Locate the cell with the specified text and output its (x, y) center coordinate. 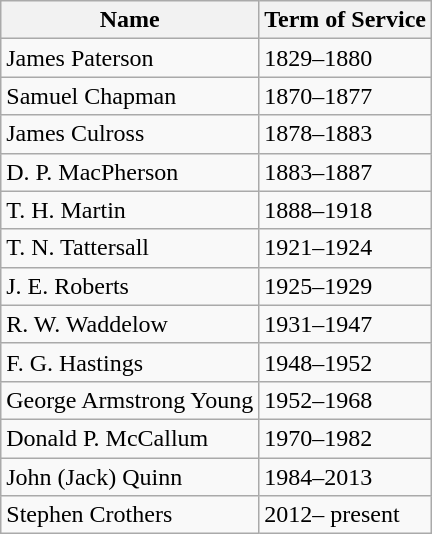
1931–1947 (346, 324)
1921–1924 (346, 248)
James Paterson (130, 58)
T. H. Martin (130, 210)
1883–1887 (346, 172)
T. N. Tattersall (130, 248)
Name (130, 20)
1948–1952 (346, 362)
James Culross (130, 134)
J. E. Roberts (130, 286)
2012– present (346, 515)
1870–1877 (346, 96)
1878–1883 (346, 134)
R. W. Waddelow (130, 324)
1829–1880 (346, 58)
1970–1982 (346, 438)
Term of Service (346, 20)
1984–2013 (346, 477)
Samuel Chapman (130, 96)
Stephen Crothers (130, 515)
1925–1929 (346, 286)
1888–1918 (346, 210)
F. G. Hastings (130, 362)
D. P. MacPherson (130, 172)
1952–1968 (346, 400)
Donald P. McCallum (130, 438)
John (Jack) Quinn (130, 477)
George Armstrong Young (130, 400)
